From the cell containing the given text, extract its center point as [x, y] coordinate. 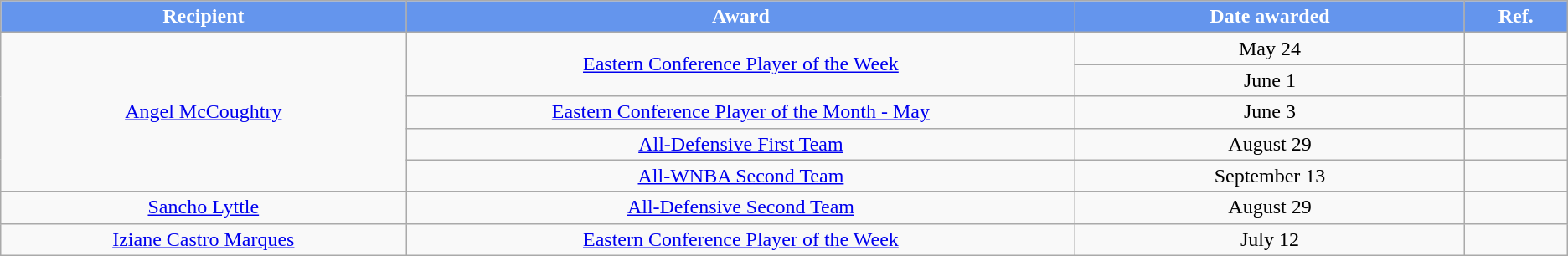
Ref. [1516, 17]
Award [740, 17]
June 1 [1270, 80]
Date awarded [1270, 17]
Angel McCoughtry [204, 112]
Recipient [204, 17]
Sancho Lyttle [204, 207]
September 13 [1270, 176]
May 24 [1270, 49]
All-WNBA Second Team [740, 176]
All-Defensive First Team [740, 144]
June 3 [1270, 112]
All-Defensive Second Team [740, 207]
July 12 [1270, 239]
Iziane Castro Marques [204, 239]
Eastern Conference Player of the Month - May [740, 112]
